Determine the [X, Y] coordinate at the center of the cell enclosing the given text.  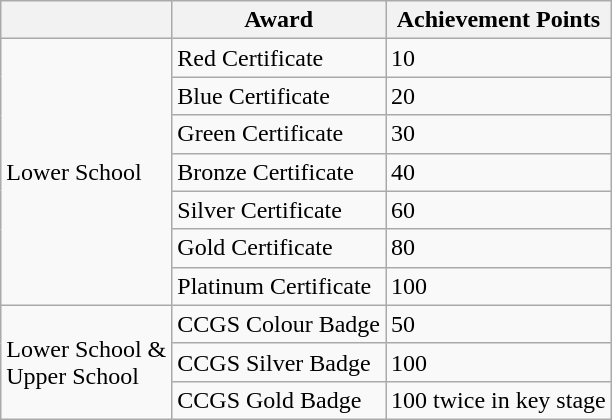
Lower School &Upper School [86, 362]
Gold Certificate [279, 248]
20 [499, 96]
Bronze Certificate [279, 172]
Lower School [86, 172]
Platinum Certificate [279, 286]
Achievement Points [499, 20]
Blue Certificate [279, 96]
CCGS Gold Badge [279, 400]
100 twice in key stage [499, 400]
CCGS Colour Badge [279, 324]
50 [499, 324]
30 [499, 134]
10 [499, 58]
Red Certificate [279, 58]
80 [499, 248]
CCGS Silver Badge [279, 362]
40 [499, 172]
60 [499, 210]
Green Certificate [279, 134]
Award [279, 20]
Silver Certificate [279, 210]
